Capture the cell that displays the provided text and extract its [X, Y] central coordinate. 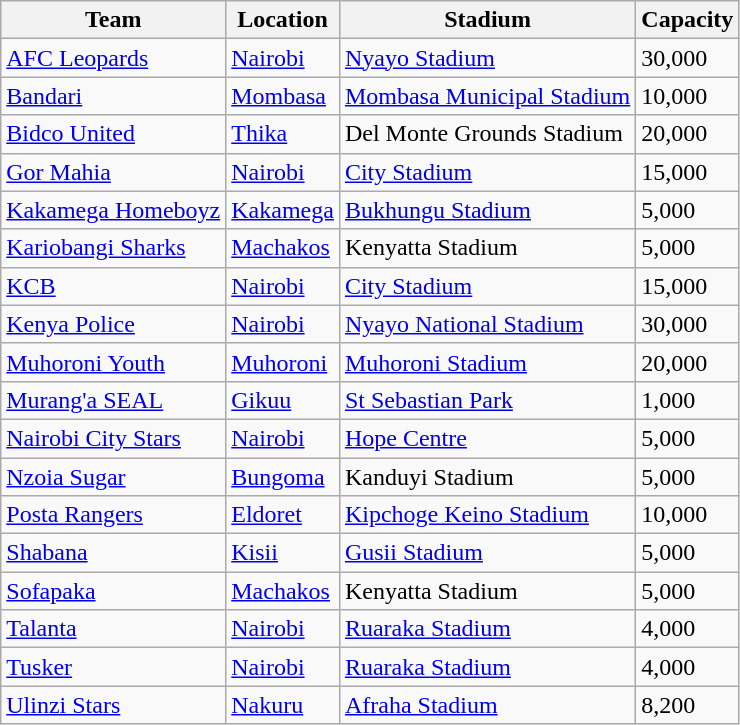
Nyayo National Stadium [487, 324]
Talanta [114, 629]
Kisii [283, 553]
Stadium [487, 20]
Sofapaka [114, 591]
Shabana [114, 553]
Mombasa Municipal Stadium [487, 96]
Tusker [114, 667]
Afraha Stadium [487, 705]
Kakamega Homeboyz [114, 210]
Kariobangi Sharks [114, 248]
Murang'a SEAL [114, 400]
Eldoret [283, 515]
Team [114, 20]
Gikuu [283, 400]
Bungoma [283, 477]
Muhoroni Youth [114, 362]
1,000 [688, 400]
Gor Mahia [114, 172]
Bidco United [114, 134]
Hope Centre [487, 438]
Nzoia Sugar [114, 477]
KCB [114, 286]
Kenya Police [114, 324]
Gusii Stadium [487, 553]
Kakamega [283, 210]
Nyayo Stadium [487, 58]
Nairobi City Stars [114, 438]
Nakuru [283, 705]
St Sebastian Park [487, 400]
Location [283, 20]
Kanduyi Stadium [487, 477]
Mombasa [283, 96]
AFC Leopards [114, 58]
Bandari [114, 96]
Muhoroni Stadium [487, 362]
Thika [283, 134]
Del Monte Grounds Stadium [487, 134]
Muhoroni [283, 362]
Kipchoge Keino Stadium [487, 515]
Capacity [688, 20]
Posta Rangers [114, 515]
Ulinzi Stars [114, 705]
8,200 [688, 705]
Bukhungu Stadium [487, 210]
